Capture the cell that displays the provided text and extract its (X, Y) central coordinate. 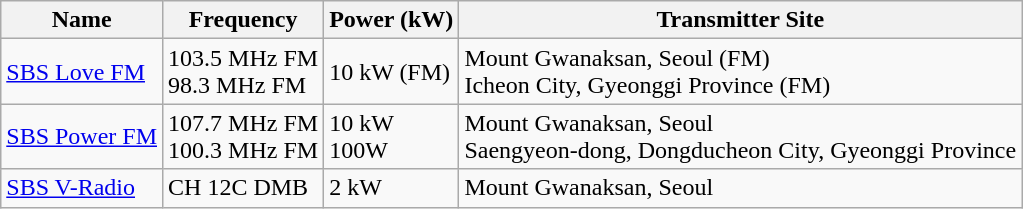
Power (kW) (392, 20)
SBS Power FM (82, 136)
10 kW100W (392, 136)
Name (82, 20)
10 kW (FM) (392, 72)
Frequency (244, 20)
103.5 MHz FM98.3 MHz FM (244, 72)
2 kW (392, 188)
Transmitter Site (740, 20)
SBS Love FM (82, 72)
CH 12C DMB (244, 188)
Mount Gwanaksan, Seoul (740, 188)
SBS V-Radio (82, 188)
107.7 MHz FM100.3 MHz FM (244, 136)
Mount Gwanaksan, SeoulSaengyeon-dong, Dongducheon City, Gyeonggi Province (740, 136)
Mount Gwanaksan, Seoul (FM)Icheon City, Gyeonggi Province (FM) (740, 72)
